Provide the (X, Y) coordinate of the cell's center where the given text is located.  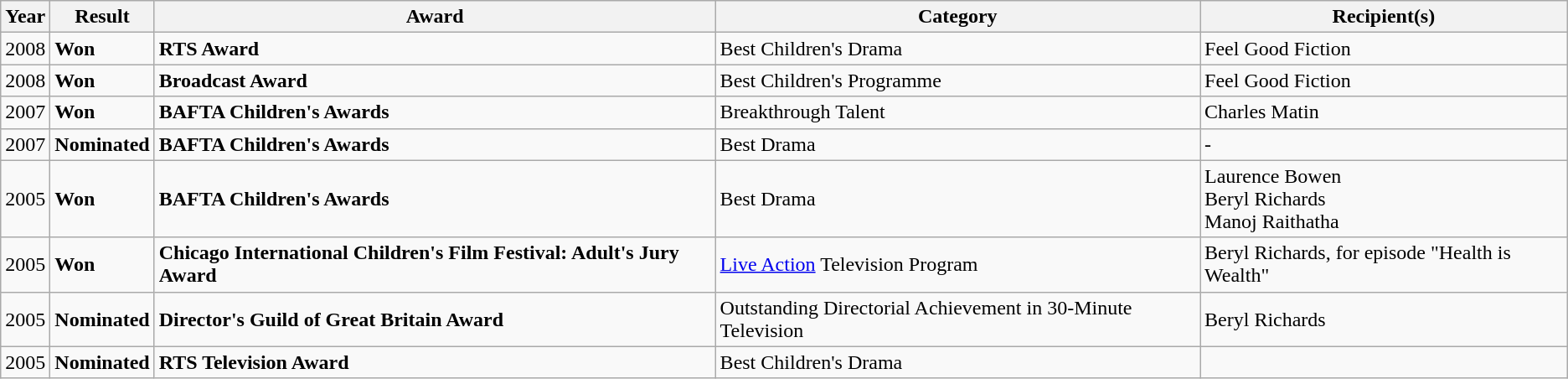
Breakthrough Talent (957, 112)
Charles Matin (1384, 112)
Laurence BowenBeryl RichardsManoj Raithatha (1384, 199)
Outstanding Directorial Achievement in 30-Minute Television (957, 319)
RTS Award (435, 49)
Director's Guild of Great Britain Award (435, 319)
- (1384, 144)
RTS Television Award (435, 362)
Recipient(s) (1384, 17)
Broadcast Award (435, 80)
Best Children's Programme (957, 80)
Result (102, 17)
Year (25, 17)
Beryl Richards (1384, 319)
Beryl Richards, for episode "Health is Wealth" (1384, 265)
Award (435, 17)
Chicago International Children's Film Festival: Adult's Jury Award (435, 265)
Live Action Television Program (957, 265)
Category (957, 17)
